From the cell containing the given text, extract its center point as [X, Y] coordinate. 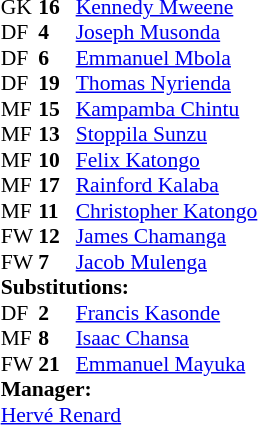
12 [57, 237]
19 [57, 83]
17 [57, 185]
15 [57, 109]
6 [57, 58]
Substitutions: [130, 287]
Felix Katongo [167, 160]
Christopher Katongo [167, 211]
13 [57, 135]
8 [57, 339]
21 [57, 364]
Jacob Mulenga [167, 262]
Manager: [130, 389]
10 [57, 160]
Rainford Kalaba [167, 185]
Kampamba Chintu [167, 109]
Stoppila Sunzu [167, 135]
Francis Kasonde [167, 313]
Emmanuel Mayuka [167, 364]
Joseph Musonda [167, 33]
4 [57, 33]
11 [57, 211]
Thomas Nyrienda [167, 83]
Emmanuel Mbola [167, 58]
James Chamanga [167, 237]
2 [57, 313]
7 [57, 262]
Isaac Chansa [167, 339]
